Extract the (x, y) coordinate from the center of the cell holding the provided text.  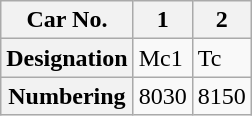
1 (162, 20)
Mc1 (162, 58)
Tc (222, 58)
8150 (222, 96)
Designation (67, 58)
Numbering (67, 96)
8030 (162, 96)
Car No. (67, 20)
2 (222, 20)
